Provide the (x, y) coordinate of the cell's center where the given text is located.  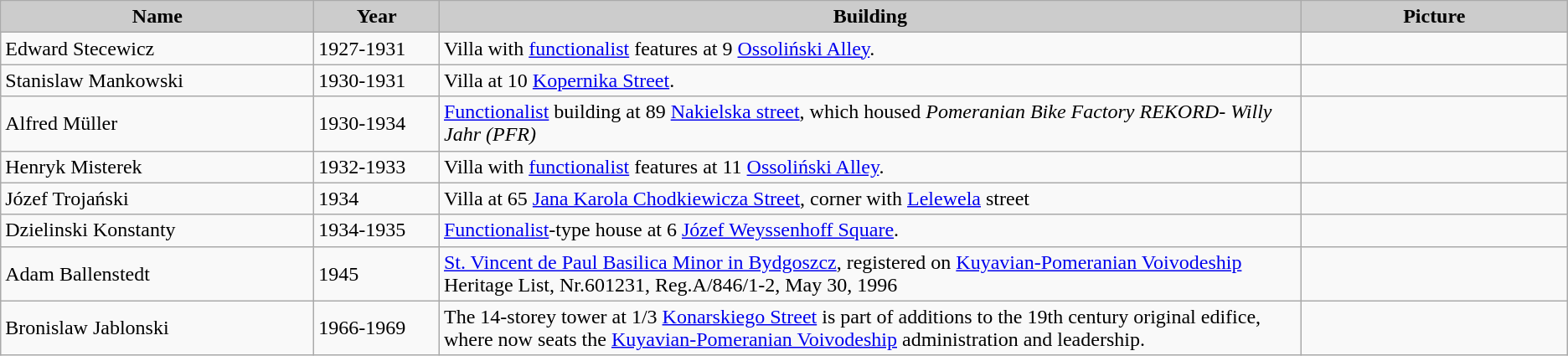
Henryk Misterek (157, 167)
Villa with functionalist features at 9 Ossoliński Alley. (869, 49)
1930-1931 (377, 80)
St. Vincent de Paul Basilica Minor in Bydgoszcz, registered on Kuyavian-Pomeranian Voivodeship Heritage List, Nr.601231, Reg.A/846/1-2, May 30, 1996 (869, 273)
1932-1933 (377, 167)
1934-1935 (377, 230)
Villa at 65 Jana Karola Chodkiewicza Street, corner with Lelewela street (869, 199)
Building (869, 17)
Józef Trojański (157, 199)
Villa with functionalist features at 11 Ossoliński Alley. (869, 167)
Functionalist-type house at 6 Józef Weyssenhoff Square. (869, 230)
1966-1969 (377, 328)
Stanislaw Mankowski (157, 80)
Year (377, 17)
Edward Stecewicz (157, 49)
1927-1931 (377, 49)
Dzielinski Konstanty (157, 230)
Villa at 10 Kopernika Street. (869, 80)
Picture (1434, 17)
Name (157, 17)
1945 (377, 273)
Bronislaw Jablonski (157, 328)
1934 (377, 199)
Functionalist building at 89 Nakielska street, which housed Pomeranian Bike Factory REKORD- Willy Jahr (PFR) (869, 124)
Adam Ballenstedt (157, 273)
Alfred Müller (157, 124)
1930-1934 (377, 124)
